Output the (x, y) coordinate of the center of the cell containing the given text.  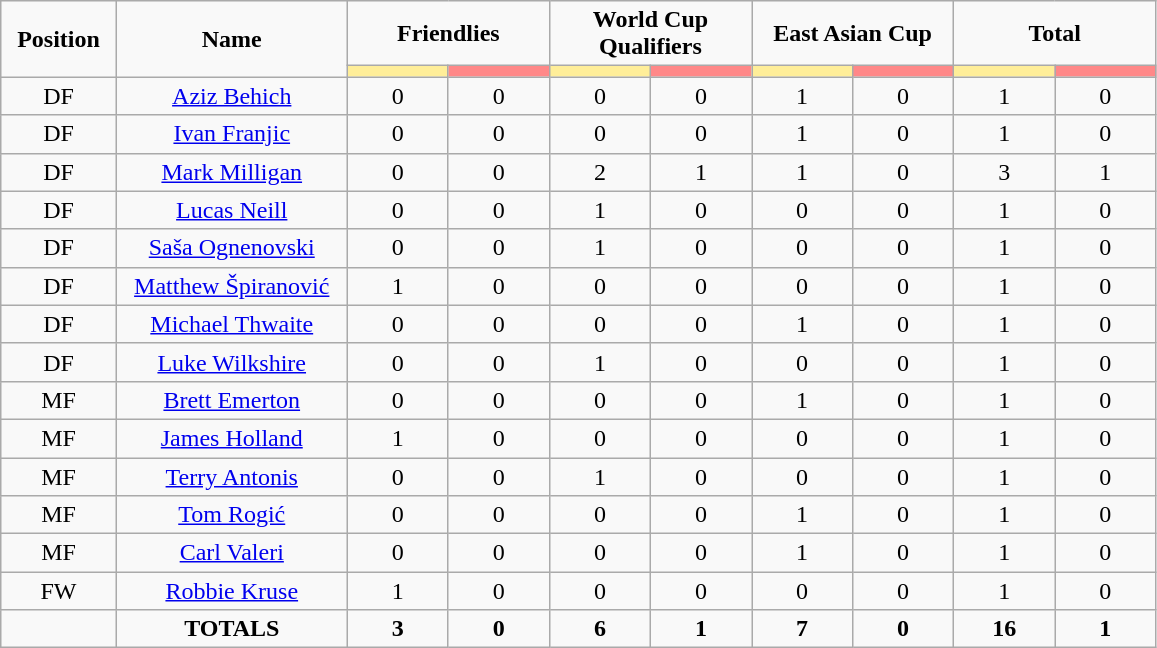
Michael Thwaite (232, 324)
James Holland (232, 438)
Saša Ognenovski (232, 248)
TOTALS (232, 629)
Robbie Kruse (232, 591)
Brett Emerton (232, 400)
Name (232, 39)
Luke Wilkshire (232, 362)
Carl Valeri (232, 553)
7 (802, 629)
Mark Milligan (232, 172)
Tom Rogić (232, 515)
FW (59, 591)
16 (1004, 629)
Aziz Behich (232, 96)
Lucas Neill (232, 210)
Position (59, 39)
Matthew Špiranović (232, 286)
Total (1055, 34)
East Asian Cup (853, 34)
World Cup Qualifiers (650, 34)
2 (600, 172)
Terry Antonis (232, 477)
Friendlies (448, 34)
6 (600, 629)
Ivan Franjic (232, 134)
